Return the [X, Y] coordinate for the center point of the cell that contains the specified text.  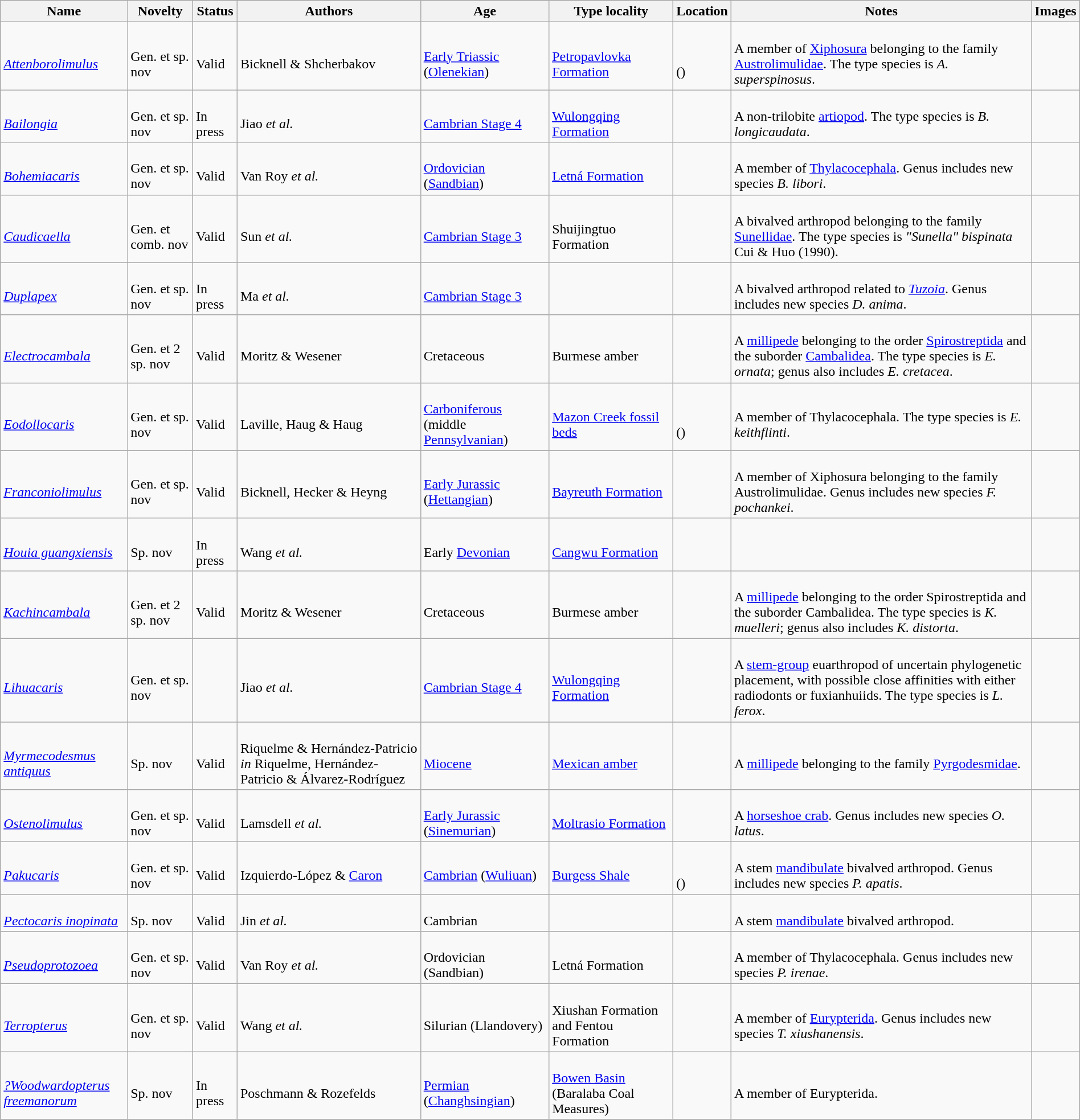
?Woodwardopterus freemanorum [64, 1085]
Riquelme & Hernández-Patricio in Riquelme, Hernández-Patricio & Álvarez-Rodríguez [329, 756]
Cangwu Formation [611, 544]
A member of Thylacocephala. Genus includes new species P. irenae. [881, 958]
Miocene [484, 756]
A millipede belonging to the order Spirostreptida and the suborder Cambalidea. The type species is K. muelleri; genus also includes K. distorta. [881, 605]
Location [702, 11]
Mexican amber [611, 756]
A member of Eurypterida. [881, 1085]
Silurian (Llandovery) [484, 1018]
Ostenolimulus [64, 816]
A millipede belonging to the family Pyrgodesmidae. [881, 756]
Early Jurassic (Hettangian) [484, 484]
Mazon Creek fossil beds [611, 417]
Bowen Basin (Baralaba Coal Measures) [611, 1085]
Permian (Changhsingian) [484, 1085]
A stem mandibulate bivalved arthropod. [881, 913]
Houia guangxiensis [64, 544]
Bailongia [64, 116]
Cambrian [484, 913]
Jin et al. [329, 913]
Pseudoprotozoea [64, 958]
Terropterus [64, 1018]
Bicknell, Hecker & Heyng [329, 484]
Notes [881, 11]
Xiushan Formation and Fentou Formation [611, 1018]
Bohemiacaris [64, 169]
Moltrasio Formation [611, 816]
A member of Thylacocephala. Genus includes new species B. libori. [881, 169]
Authors [329, 11]
A bivalved arthropod related to Tuzoia. Genus includes new species D. anima. [881, 289]
Poschmann & Rozefelds [329, 1085]
Early Jurassic (Sinemurian) [484, 816]
A member of Thylacocephala. The type species is E. keithflinti. [881, 417]
Status [215, 11]
Cambrian (Wuliuan) [484, 868]
A millipede belonging to the order Spirostreptida and the suborder Cambalidea. The type species is E. ornata; genus also includes E. cretacea. [881, 348]
Shuijingtuo Formation [611, 229]
Age [484, 11]
Early Devonian [484, 544]
A member of Xiphosura belonging to the family Austrolimulidae. The type species is A. superspinosus. [881, 56]
Early Triassic (Olenekian) [484, 56]
Bicknell & Shcherbakov [329, 56]
Petropavlovka Formation [611, 56]
Pectocaris inopinata [64, 913]
A non-trilobite artiopod. The type species is B. longicaudata. [881, 116]
Pakucaris [64, 868]
A horseshoe crab. Genus includes new species O. latus. [881, 816]
Eodollocaris [64, 417]
Caudicaella [64, 229]
A bivalved arthropod belonging to the family Sunellidae. The type species is "Sunella" bispinata Cui & Huo (1990). [881, 229]
Novelty [161, 11]
Lihuacaris [64, 680]
Electrocambala [64, 348]
Bayreuth Formation [611, 484]
Kachincambala [64, 605]
Sun et al. [329, 229]
A member of Eurypterida. Genus includes new species T. xiushanensis. [881, 1018]
A stem mandibulate bivalved arthropod. Genus includes new species P. apatis. [881, 868]
Lamsdell et al. [329, 816]
Carboniferous (middle Pennsylvanian) [484, 417]
Type locality [611, 11]
Laville, Haug & Haug [329, 417]
Duplapex [64, 289]
A member of Xiphosura belonging to the family Austrolimulidae. Genus includes new species F. pochankei. [881, 484]
Burgess Shale [611, 868]
Images [1056, 11]
Gen. et comb. nov [161, 229]
Myrmecodesmus antiquus [64, 756]
Franconiolimulus [64, 484]
Izquierdo-López & Caron [329, 868]
Attenborolimulus [64, 56]
Ma et al. [329, 289]
Name [64, 11]
